From the cell containing the given text, extract its center point as [X, Y] coordinate. 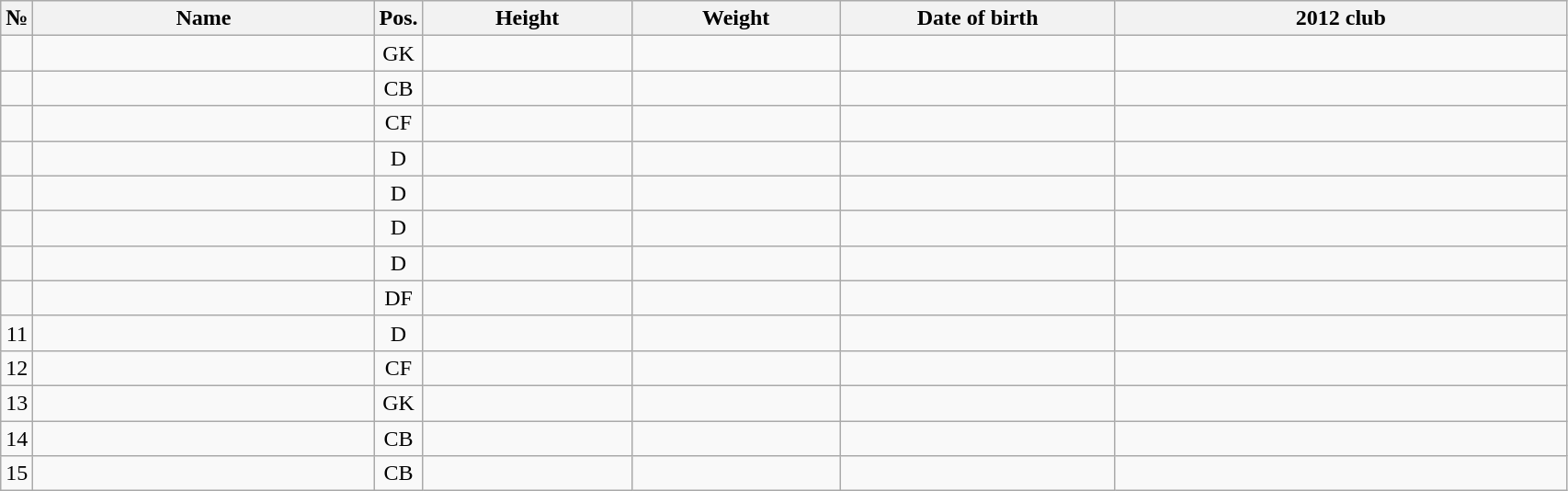
DF [399, 298]
2012 club [1340, 18]
11 [17, 333]
Date of birth [978, 18]
№ [17, 18]
Name [204, 18]
Height [528, 18]
12 [17, 368]
14 [17, 439]
15 [17, 474]
Pos. [399, 18]
Weight [735, 18]
13 [17, 403]
